Extract the (X, Y) coordinate from the center of the cell holding the provided text.  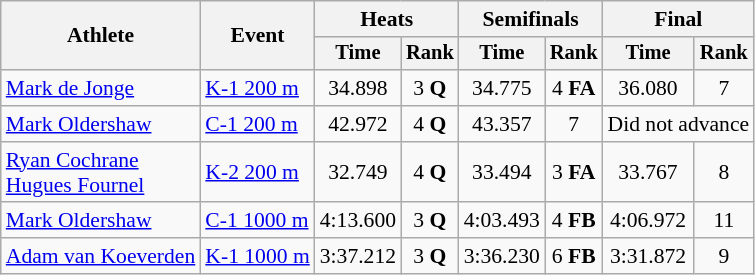
Final (679, 19)
33.767 (648, 172)
3 FA (574, 172)
11 (724, 221)
32.749 (358, 172)
4:13.600 (358, 221)
4:03.493 (502, 221)
Ryan CochraneHugues Fournel (101, 172)
43.357 (502, 124)
9 (724, 256)
6 FB (574, 256)
K-1 200 m (257, 88)
36.080 (648, 88)
4 FA (574, 88)
Mark de Jonge (101, 88)
3:36.230 (502, 256)
Adam van Koeverden (101, 256)
33.494 (502, 172)
Semifinals (531, 19)
4:06.972 (648, 221)
Event (257, 36)
C-1 200 m (257, 124)
Did not advance (679, 124)
C-1 1000 m (257, 221)
34.775 (502, 88)
34.898 (358, 88)
42.972 (358, 124)
4 FB (574, 221)
8 (724, 172)
3:37.212 (358, 256)
Athlete (101, 36)
3:31.872 (648, 256)
K-2 200 m (257, 172)
Heats (387, 19)
K-1 1000 m (257, 256)
